Provide the (X, Y) coordinate of the cell's center where the given text is located.  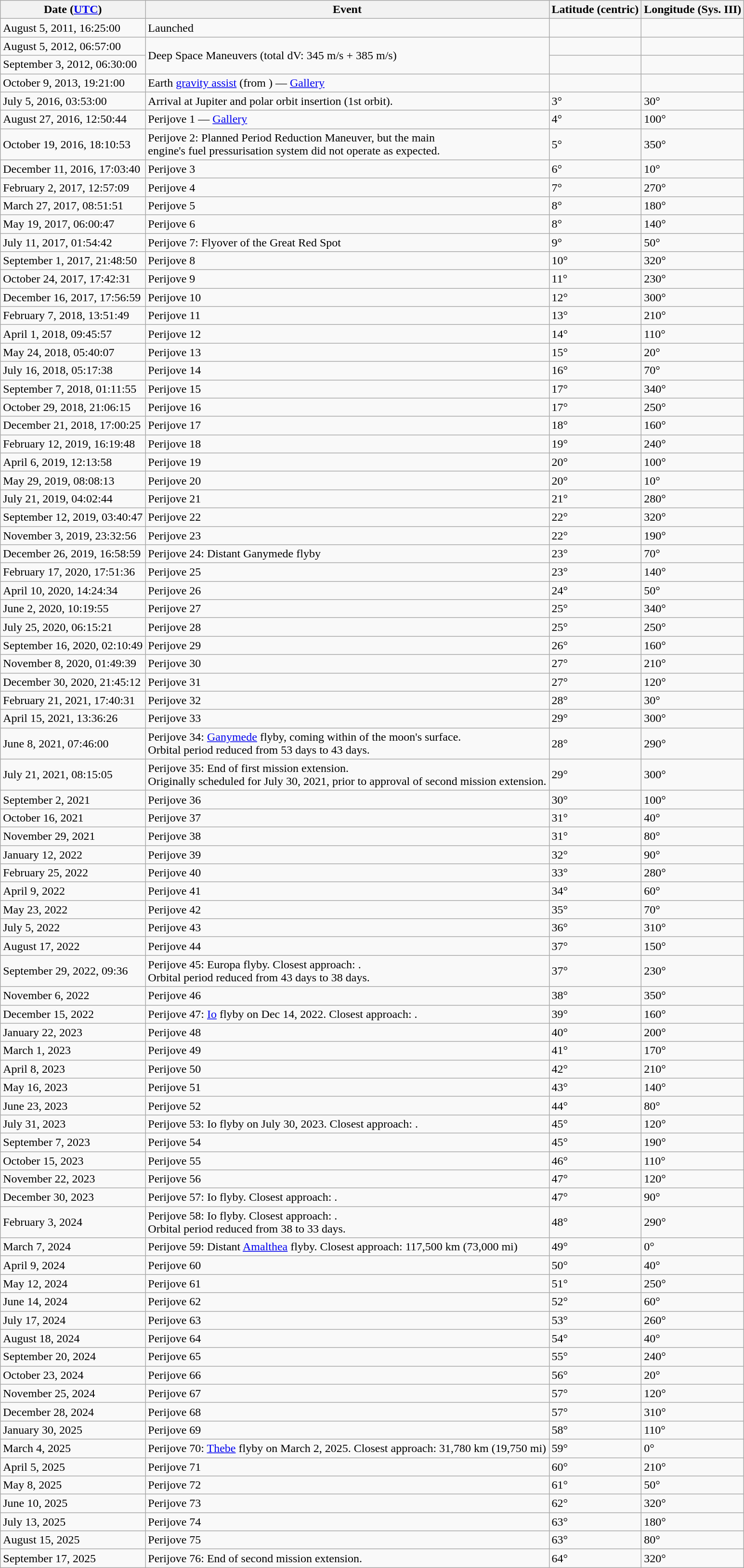
Perijove 37 (347, 818)
Perijove 26 (347, 591)
55° (595, 1357)
59° (595, 1448)
December 15, 2022 (73, 1014)
October 19, 2016, 18:10:53 (73, 144)
32° (595, 854)
Perijove 54 (347, 1142)
26° (595, 645)
Perijove 45: Europa flyby. Closest approach: .Orbital period reduced from 43 days to 38 days. (347, 971)
200° (692, 1032)
Earth gravity assist (from ) — Gallery (347, 83)
Perijove 39 (347, 854)
54° (595, 1338)
Perijove 44 (347, 946)
May 23, 2022 (73, 910)
October 23, 2024 (73, 1375)
February 3, 2024 (73, 1222)
Perijove 36 (347, 799)
15° (595, 352)
Perijove 53: Io flyby on July 30, 2023. Closest approach: . (347, 1124)
September 2, 2021 (73, 799)
April 5, 2025 (73, 1466)
January 22, 2023 (73, 1032)
Perijove 59: Distant Amalthea flyby. Closest approach: 117,500 km (73,000 mi) (347, 1247)
February 21, 2021, 17:40:31 (73, 700)
Perijove 43 (347, 928)
Perijove 29 (347, 645)
June 2, 2020, 10:19:55 (73, 609)
Perijove 14 (347, 371)
January 12, 2022 (73, 854)
Perijove 19 (347, 462)
Perijove 10 (347, 297)
April 1, 2018, 09:45:57 (73, 334)
Perijove 34: Ganymede flyby, coming within of the moon's surface.Orbital period reduced from 53 days to 43 days. (347, 743)
Perijove 63 (347, 1320)
Perijove 72 (347, 1485)
February 7, 2018, 13:51:49 (73, 316)
November 8, 2020, 01:49:39 (73, 664)
19° (595, 444)
51° (595, 1284)
33° (595, 873)
Perijove 33 (347, 719)
170° (692, 1051)
May 8, 2025 (73, 1485)
11° (595, 279)
Perijove 30 (347, 664)
March 4, 2025 (73, 1448)
56° (595, 1375)
Perijove 50 (347, 1069)
Perijove 13 (347, 352)
Perijove 75 (347, 1540)
34° (595, 891)
February 12, 2019, 16:19:48 (73, 444)
Perijove 21 (347, 499)
October 16, 2021 (73, 818)
44° (595, 1105)
Perijove 1 — Gallery (347, 119)
Perijove 57: Io flyby. Closest approach: . (347, 1197)
6° (595, 169)
Perijove 2: Planned Period Reduction Maneuver, but the mainengine's fuel pressurisation system did not operate as expected. (347, 144)
June 23, 2023 (73, 1105)
Perijove 74 (347, 1522)
November 6, 2022 (73, 996)
24° (595, 591)
Perijove 25 (347, 572)
June 14, 2024 (73, 1302)
December 21, 2018, 17:00:25 (73, 425)
September 7, 2018, 01:11:55 (73, 389)
Perijove 8 (347, 261)
July 21, 2019, 04:02:44 (73, 499)
13° (595, 316)
Perijove 5 (347, 206)
62° (595, 1504)
52° (595, 1302)
64° (595, 1558)
Perijove 51 (347, 1087)
Perijove 24: Distant Ganymede flyby (347, 554)
April 9, 2022 (73, 891)
12° (595, 297)
December 30, 2023 (73, 1197)
Perijove 22 (347, 517)
July 17, 2024 (73, 1320)
Perijove 17 (347, 425)
Perijove 49 (347, 1051)
Perijove 15 (347, 389)
December 16, 2017, 17:56:59 (73, 297)
July 5, 2016, 03:53:00 (73, 101)
Perijove 12 (347, 334)
43° (595, 1087)
December 28, 2024 (73, 1412)
February 25, 2022 (73, 873)
Perijove 65 (347, 1357)
Perijove 35: End of first mission extension.Originally scheduled for July 30, 2021, prior to approval of second mission extension. (347, 775)
September 16, 2020, 02:10:49 (73, 645)
April 15, 2021, 13:36:26 (73, 719)
Perijove 64 (347, 1338)
May 19, 2017, 06:00:47 (73, 224)
Perijove 42 (347, 910)
February 17, 2020, 17:51:36 (73, 572)
Perijove 18 (347, 444)
January 30, 2025 (73, 1430)
Perijove 11 (347, 316)
May 16, 2023 (73, 1087)
December 26, 2019, 16:58:59 (73, 554)
42° (595, 1069)
October 15, 2023 (73, 1160)
Perijove 47: Io flyby on Dec 14, 2022. Closest approach: . (347, 1014)
November 22, 2023 (73, 1179)
7° (595, 187)
February 2, 2017, 12:57:09 (73, 187)
May 12, 2024 (73, 1284)
November 29, 2021 (73, 836)
Perijove 7: Flyover of the Great Red Spot (347, 242)
April 9, 2024 (73, 1265)
September 7, 2023 (73, 1142)
April 6, 2019, 12:13:58 (73, 462)
September 12, 2019, 03:40:47 (73, 517)
Perijove 6 (347, 224)
Arrival at Jupiter and polar orbit insertion (1st orbit). (347, 101)
December 11, 2016, 17:03:40 (73, 169)
Perijove 48 (347, 1032)
48° (595, 1222)
16° (595, 371)
October 9, 2013, 19:21:00 (73, 83)
July 16, 2018, 05:17:38 (73, 371)
June 8, 2021, 07:46:00 (73, 743)
Perijove 4 (347, 187)
36° (595, 928)
Perijove 68 (347, 1412)
5° (595, 144)
14° (595, 334)
June 10, 2025 (73, 1504)
Perijove 9 (347, 279)
August 17, 2022 (73, 946)
Perijove 70: Thebe flyby on March 2, 2025. Closest approach: 31,780 km (19,750 mi) (347, 1448)
September 17, 2025 (73, 1558)
21° (595, 499)
August 15, 2025 (73, 1540)
260° (692, 1320)
Perijove 32 (347, 700)
Perijove 27 (347, 609)
April 8, 2023 (73, 1069)
September 1, 2017, 21:48:50 (73, 261)
Event (347, 10)
Perijove 60 (347, 1265)
July 25, 2020, 06:15:21 (73, 627)
Deep Space Maneuvers (total dV: 345 m/s + 385 m/s) (347, 55)
September 29, 2022, 09:36 (73, 971)
November 3, 2019, 23:32:56 (73, 536)
August 18, 2024 (73, 1338)
November 25, 2024 (73, 1393)
39° (595, 1014)
35° (595, 910)
Perijove 31 (347, 682)
Perijove 73 (347, 1504)
Perijove 69 (347, 1430)
April 10, 2020, 14:24:34 (73, 591)
Perijove 66 (347, 1375)
38° (595, 996)
March 27, 2017, 08:51:51 (73, 206)
4° (595, 119)
46° (595, 1160)
270° (692, 187)
July 21, 2021, 08:15:05 (73, 775)
May 29, 2019, 08:08:13 (73, 480)
Perijove 23 (347, 536)
58° (595, 1430)
July 31, 2023 (73, 1124)
March 7, 2024 (73, 1247)
Perijove 20 (347, 480)
Perijove 52 (347, 1105)
October 29, 2018, 21:06:15 (73, 407)
Latitude (centric) (595, 10)
September 20, 2024 (73, 1357)
Perijove 3 (347, 169)
Longitude (Sys. III) (692, 10)
Date (UTC) (73, 10)
October 24, 2017, 17:42:31 (73, 279)
Perijove 28 (347, 627)
9° (595, 242)
July 13, 2025 (73, 1522)
Perijove 58: Io flyby. Closest approach: .Orbital period reduced from 38 to 33 days. (347, 1222)
150° (692, 946)
March 1, 2023 (73, 1051)
Perijove 55 (347, 1160)
September 3, 2012, 06:30:00 (73, 64)
May 24, 2018, 05:40:07 (73, 352)
Perijove 56 (347, 1179)
Perijove 76: End of second mission extension. (347, 1558)
Perijove 40 (347, 873)
Perijove 67 (347, 1393)
August 27, 2016, 12:50:44 (73, 119)
Perijove 61 (347, 1284)
Perijove 16 (347, 407)
18° (595, 425)
Perijove 38 (347, 836)
July 11, 2017, 01:54:42 (73, 242)
Perijove 41 (347, 891)
Perijove 71 (347, 1466)
Perijove 46 (347, 996)
3° (595, 101)
August 5, 2012, 06:57:00 (73, 46)
49° (595, 1247)
53° (595, 1320)
41° (595, 1051)
Launched (347, 28)
July 5, 2022 (73, 928)
December 30, 2020, 21:45:12 (73, 682)
August 5, 2011, 16:25:00 (73, 28)
Perijove 62 (347, 1302)
61° (595, 1485)
